Pinpoint the cell where the given text exists, returning its [x, y] midpoint coordinate. 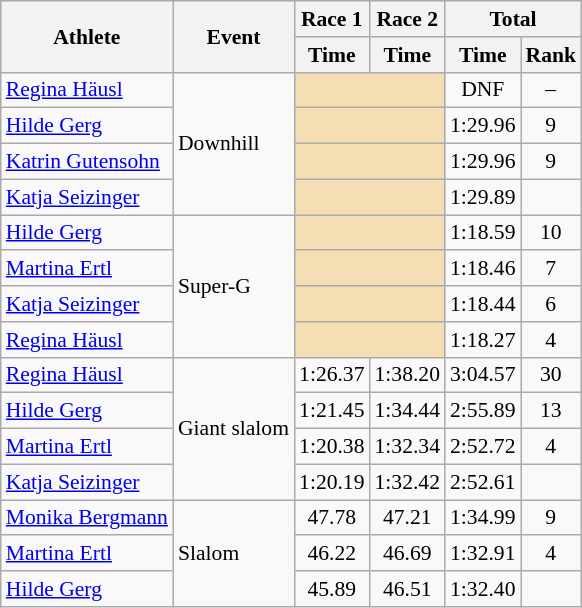
1:34.44 [408, 411]
1:38.20 [408, 375]
Giant slalom [234, 428]
1:32.34 [408, 447]
6 [550, 304]
46.51 [408, 589]
2:55.89 [482, 411]
1:18.27 [482, 340]
Race 2 [408, 19]
Athlete [87, 36]
30 [550, 375]
1:29.89 [482, 197]
1:34.99 [482, 518]
45.89 [332, 589]
Katrin Gutensohn [87, 162]
47.21 [408, 518]
Total [513, 19]
1:20.19 [332, 482]
3:04.57 [482, 375]
1:32.42 [408, 482]
46.69 [408, 554]
47.78 [332, 518]
1:18.59 [482, 233]
1:20.38 [332, 447]
7 [550, 269]
Rank [550, 55]
1:26.37 [332, 375]
1:18.44 [482, 304]
46.22 [332, 554]
1:18.46 [482, 269]
2:52.61 [482, 482]
Monika Bergmann [87, 518]
Super-G [234, 286]
13 [550, 411]
1:21.45 [332, 411]
1:32.91 [482, 554]
2:52.72 [482, 447]
1:32.40 [482, 589]
Downhill [234, 143]
Race 1 [332, 19]
DNF [482, 90]
10 [550, 233]
– [550, 90]
Event [234, 36]
Slalom [234, 554]
